Return the [X, Y] coordinate for the center point of the cell that contains the specified text.  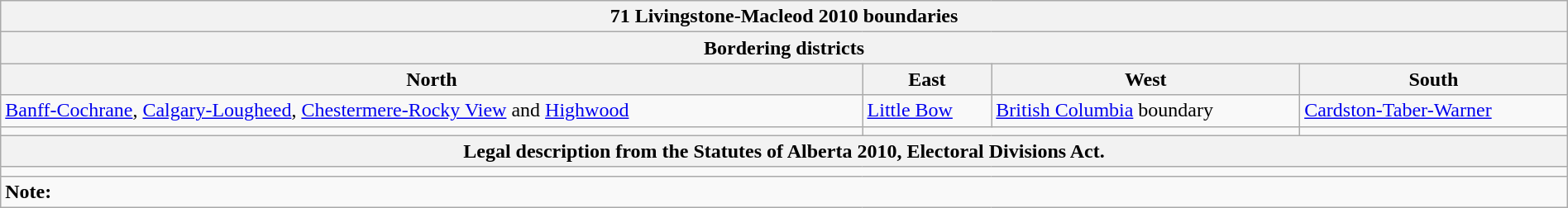
71 Livingstone-Macleod 2010 boundaries [784, 17]
West [1146, 79]
North [432, 79]
British Columbia boundary [1146, 111]
Legal description from the Statutes of Alberta 2010, Electoral Divisions Act. [784, 151]
Cardston-Taber-Warner [1434, 111]
Bordering districts [784, 48]
Note: [784, 191]
Little Bow [927, 111]
South [1434, 79]
Banff-Cochrane, Calgary-Lougheed, Chestermere-Rocky View and Highwood [432, 111]
East [927, 79]
